Find where the given text appears and provide that cell's center as (x, y) coordinate. 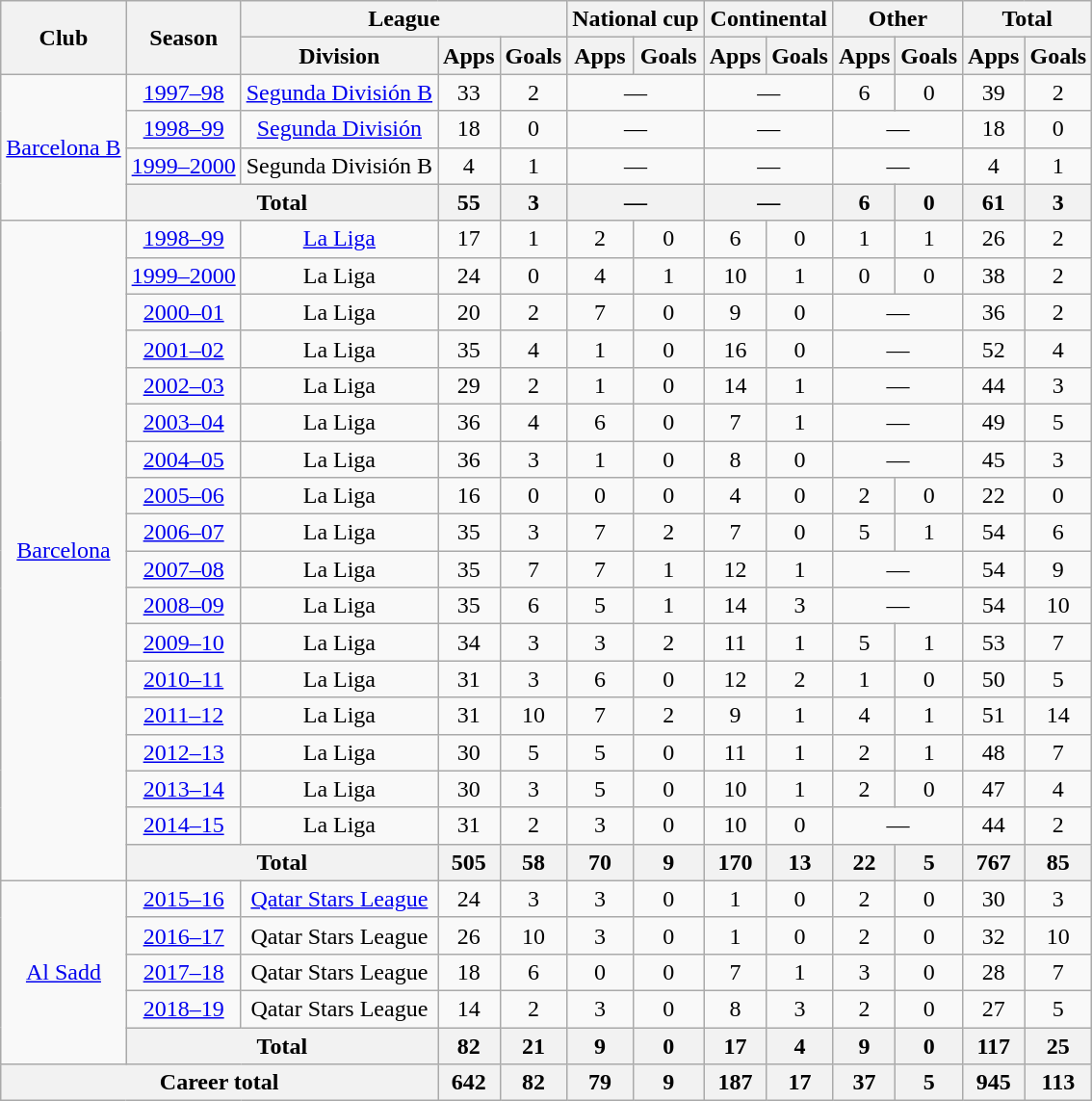
Season (183, 38)
Other (897, 19)
2003–04 (183, 422)
33 (469, 92)
61 (994, 202)
2011–12 (183, 716)
34 (469, 642)
2004–05 (183, 459)
37 (864, 1083)
2008–09 (183, 606)
170 (735, 862)
2005–06 (183, 496)
27 (994, 1009)
Career total (220, 1083)
2000–01 (183, 312)
2018–19 (183, 1009)
29 (469, 385)
47 (994, 789)
13 (800, 862)
2002–03 (183, 385)
20 (469, 312)
28 (994, 972)
187 (735, 1083)
2014–15 (183, 826)
Barcelona (64, 551)
50 (994, 679)
113 (1058, 1083)
32 (994, 935)
51 (994, 716)
Segunda División (339, 129)
Club (64, 38)
21 (533, 1045)
945 (994, 1083)
National cup (636, 19)
85 (1058, 862)
505 (469, 862)
League (404, 19)
Barcelona B (64, 147)
45 (994, 459)
2013–14 (183, 789)
70 (600, 862)
Continental (768, 19)
58 (533, 862)
2016–17 (183, 935)
767 (994, 862)
117 (994, 1045)
2017–18 (183, 972)
53 (994, 642)
2006–07 (183, 533)
2015–16 (183, 899)
1997–98 (183, 92)
2010–11 (183, 679)
52 (994, 349)
39 (994, 92)
38 (994, 275)
55 (469, 202)
2009–10 (183, 642)
Al Sadd (64, 972)
2012–13 (183, 752)
Division (339, 56)
2001–02 (183, 349)
2007–08 (183, 569)
79 (600, 1083)
25 (1058, 1045)
49 (994, 422)
642 (469, 1083)
48 (994, 752)
